Return (X, Y) of the center of cell containing provided text 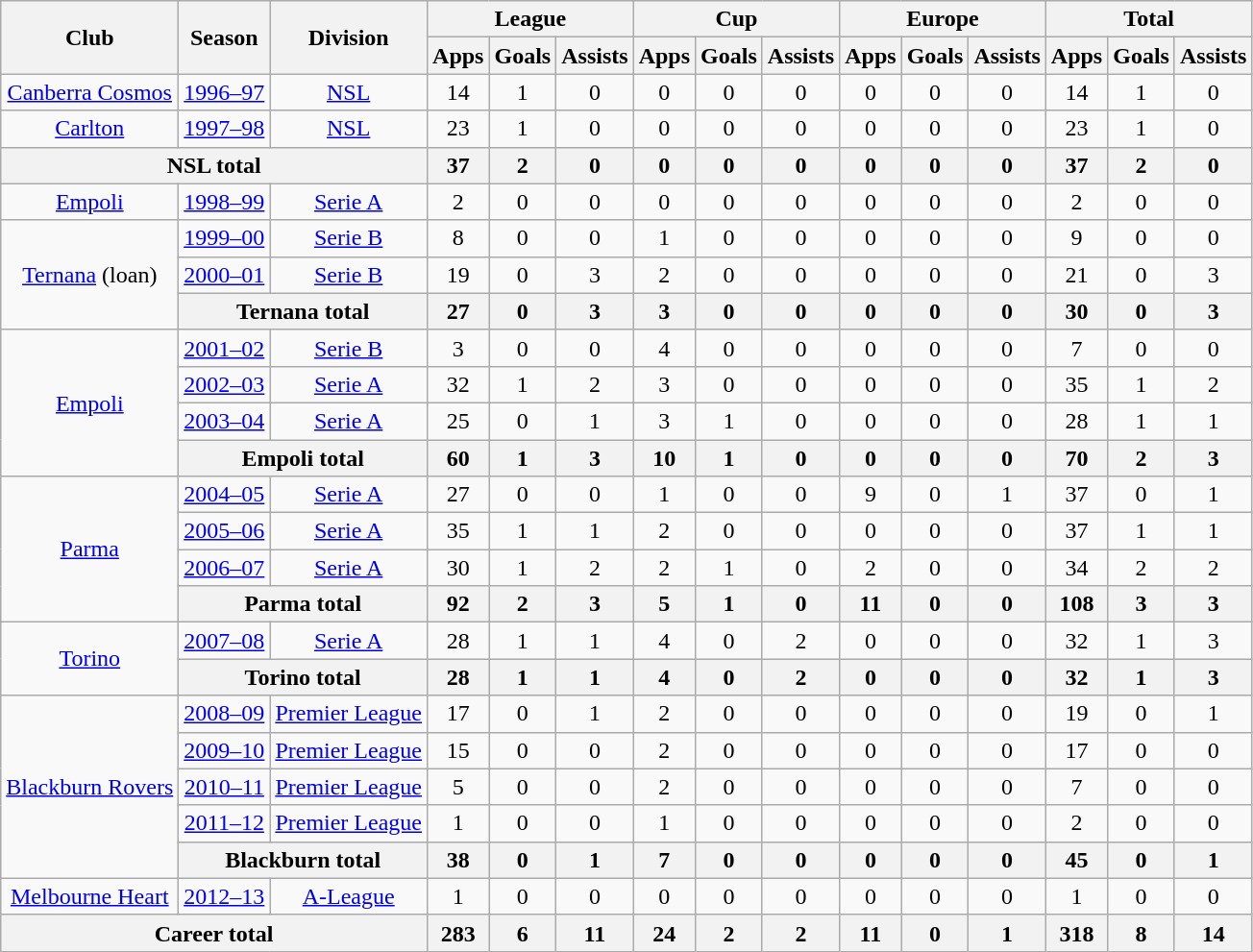
Carlton (90, 129)
2009–10 (225, 750)
2005–06 (225, 531)
1999–00 (225, 238)
2006–07 (225, 568)
Ternana (loan) (90, 275)
Parma total (304, 604)
2011–12 (225, 823)
League (530, 19)
Blackburn Rovers (90, 787)
2000–01 (225, 275)
70 (1076, 458)
45 (1076, 860)
NSL total (214, 165)
Europe (944, 19)
2010–11 (225, 787)
Blackburn total (304, 860)
25 (458, 421)
Empoli total (304, 458)
2004–05 (225, 495)
2003–04 (225, 421)
10 (664, 458)
Total (1149, 19)
Parma (90, 549)
2008–09 (225, 714)
1998–99 (225, 202)
Season (225, 37)
2007–08 (225, 641)
Torino (90, 659)
Club (90, 37)
Division (349, 37)
283 (458, 933)
34 (1076, 568)
Torino total (304, 677)
Canberra Cosmos (90, 92)
Career total (214, 933)
60 (458, 458)
38 (458, 860)
2012–13 (225, 896)
318 (1076, 933)
21 (1076, 275)
24 (664, 933)
Cup (736, 19)
6 (523, 933)
Ternana total (304, 311)
2001–02 (225, 348)
1996–97 (225, 92)
Melbourne Heart (90, 896)
15 (458, 750)
2002–03 (225, 384)
1997–98 (225, 129)
92 (458, 604)
A-League (349, 896)
108 (1076, 604)
